Capture the cell that displays the provided text and extract its (X, Y) central coordinate. 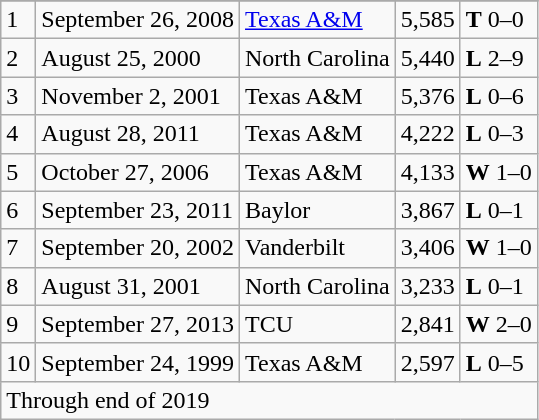
8 (18, 286)
4 (18, 134)
2,841 (428, 324)
2,597 (428, 362)
L 0–6 (498, 96)
5 (18, 172)
September 26, 2008 (138, 20)
November 2, 2001 (138, 96)
August 25, 2000 (138, 58)
L 0–5 (498, 362)
2 (18, 58)
Through end of 2019 (270, 400)
L 2–9 (498, 58)
September 20, 2002 (138, 248)
1 (18, 20)
3,867 (428, 210)
TCU (318, 324)
5,585 (428, 20)
W 2–0 (498, 324)
August 28, 2011 (138, 134)
September 24, 1999 (138, 362)
3,406 (428, 248)
4,222 (428, 134)
7 (18, 248)
5,440 (428, 58)
September 27, 2013 (138, 324)
3,233 (428, 286)
Baylor (318, 210)
5,376 (428, 96)
August 31, 2001 (138, 286)
4,133 (428, 172)
6 (18, 210)
T 0–0 (498, 20)
October 27, 2006 (138, 172)
September 23, 2011 (138, 210)
9 (18, 324)
Vanderbilt (318, 248)
3 (18, 96)
L 0–3 (498, 134)
10 (18, 362)
